Locate the cell with the specified text and output its (X, Y) center coordinate. 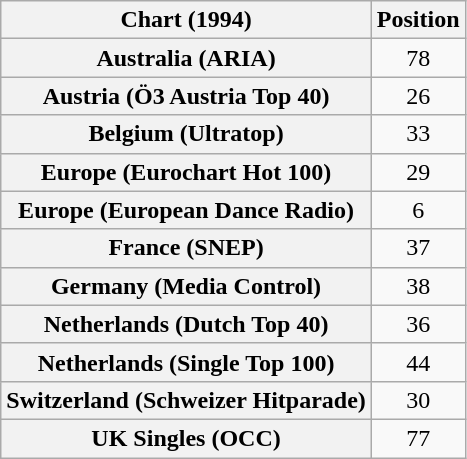
30 (418, 400)
France (SNEP) (186, 248)
Australia (ARIA) (186, 58)
Position (418, 20)
33 (418, 134)
38 (418, 286)
Europe (European Dance Radio) (186, 210)
Europe (Eurochart Hot 100) (186, 172)
Chart (1994) (186, 20)
Belgium (Ultratop) (186, 134)
6 (418, 210)
37 (418, 248)
Switzerland (Schweizer Hitparade) (186, 400)
Austria (Ö3 Austria Top 40) (186, 96)
Netherlands (Single Top 100) (186, 362)
77 (418, 438)
29 (418, 172)
Netherlands (Dutch Top 40) (186, 324)
26 (418, 96)
UK Singles (OCC) (186, 438)
44 (418, 362)
36 (418, 324)
78 (418, 58)
Germany (Media Control) (186, 286)
